Identify which cell holds the provided text, then report its [x, y] central coordinate. 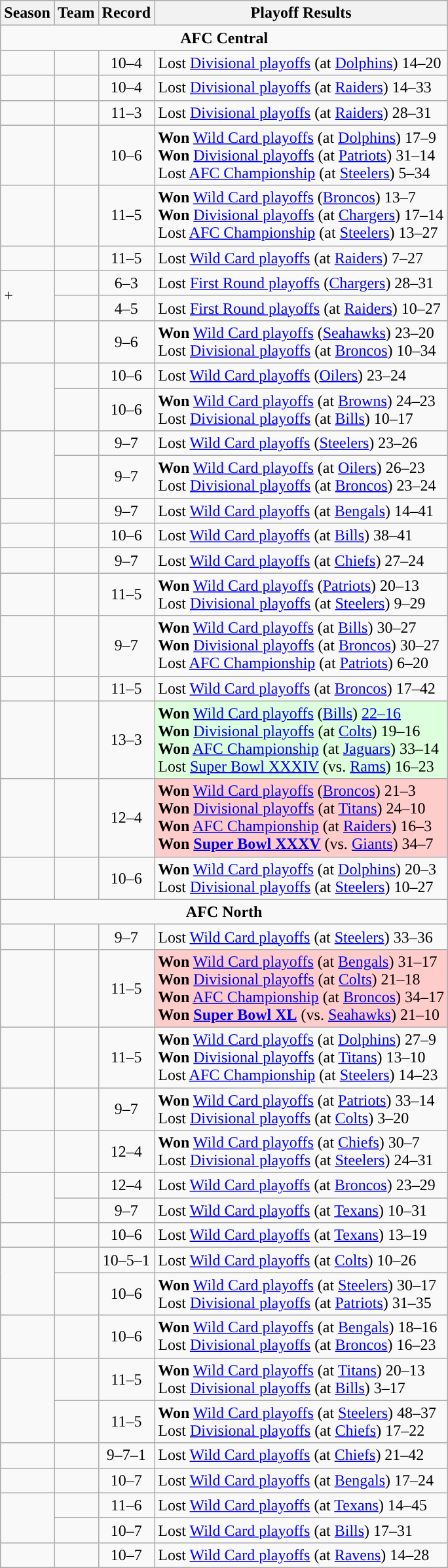
Won Wild Card playoffs (at Oilers) 26–23 Lost Divisional playoffs (at Broncos) 23–24 [301, 477]
Lost Wild Card playoffs (at Ravens) 14–28 [301, 1555]
Lost First Round playoffs (Chargers) 28–31 [301, 283]
Lost Wild Card playoffs (at Bills) 38–41 [301, 536]
Team [76, 13]
AFC Central [224, 38]
Won Wild Card playoffs (Broncos) 13–7Won Divisional playoffs (at Chargers) 17–14Lost AFC Championship (at Steelers) 13–27 [301, 215]
Lost Wild Card playoffs (at Texans) 14–45 [301, 1505]
Lost Wild Card playoffs (at Bengals) 14–41 [301, 511]
9–6 [126, 342]
Won Wild Card playoffs (Seahawks) 23–20 Lost Divisional playoffs (at Broncos) 10–34 [301, 342]
Lost Wild Card playoffs (at Texans) 13–19 [301, 1235]
Won Wild Card playoffs (at Titans) 20–13 Lost Divisional playoffs (at Bills) 3–17 [301, 1379]
Won Wild Card playoffs (at Steelers) 30–17 Lost Divisional playoffs (at Patriots) 31–35 [301, 1294]
Season [28, 13]
Won Wild Card playoffs (at Steelers) 48–37 Lost Divisional playoffs (at Chiefs) 17–22 [301, 1421]
Lost Wild Card playoffs (at Bills) 17–31 [301, 1530]
Won Wild Card playoffs (at Dolphins) 27–9 Won Divisional playoffs (at Titans) 13–10 Lost AFC Championship (at Steelers) 14–23 [301, 1057]
Lost Wild Card playoffs (at Bengals) 17–24 [301, 1480]
11–3 [126, 113]
Lost Wild Card playoffs (Oilers) 23–24 [301, 375]
Lost Wild Card playoffs (at Broncos) 23–29 [301, 1185]
Lost Wild Card playoffs (at Chiefs) 27–24 [301, 561]
Lost Wild Card playoffs (at Texans) 10–31 [301, 1210]
Lost Wild Card playoffs (Steelers) 23–26 [301, 443]
9–7–1 [126, 1455]
Won Wild Card playoffs (Patriots) 20–13Lost Divisional playoffs (at Steelers) 9–29 [301, 595]
Lost Divisional playoffs (at Raiders) 14–33 [301, 88]
Record [126, 13]
Lost Wild Card playoffs (at Raiders) 7–27 [301, 258]
Lost Divisional playoffs (at Raiders) 28–31 [301, 113]
Playoff Results [301, 13]
+ [28, 295]
6–3 [126, 283]
Won Wild Card playoffs (at Bills) 30–27Won Divisional playoffs (at Broncos) 30–27Lost AFC Championship (at Patriots) 6–20 [301, 646]
13–3 [126, 740]
Lost Divisional playoffs (at Dolphins) 14–20 [301, 63]
Lost Wild Card playoffs (at Broncos) 17–42 [301, 688]
Won Wild Card playoffs (at Bengals) 18–16 Lost Divisional playoffs (at Broncos) 16–23 [301, 1336]
Lost Wild Card playoffs (at Chiefs) 21–42 [301, 1455]
Lost First Round playoffs (at Raiders) 10–27 [301, 308]
10–5–1 [126, 1260]
AFC North [224, 912]
Won Wild Card playoffs (at Dolphins) 17–9Won Divisional playoffs (at Patriots) 31–14Lost AFC Championship (at Steelers) 5–34 [301, 155]
Won Wild Card playoffs (at Browns) 24–23Lost Divisional playoffs (at Bills) 10–17 [301, 409]
Won Wild Card playoffs (at Chiefs) 30–7 Lost Divisional playoffs (at Steelers) 24–31 [301, 1151]
Lost Wild Card playoffs (at Steelers) 33–36 [301, 937]
11–6 [126, 1505]
Won Wild Card playoffs (at Dolphins) 20–3Lost Divisional playoffs (at Steelers) 10–27 [301, 878]
4–5 [126, 308]
Won Wild Card playoffs (at Patriots) 33–14 Lost Divisional playoffs (at Colts) 3–20 [301, 1108]
Lost Wild Card playoffs (at Colts) 10–26 [301, 1260]
